For the text-containing cell, return its midpoint in [X, Y] coordinate format. 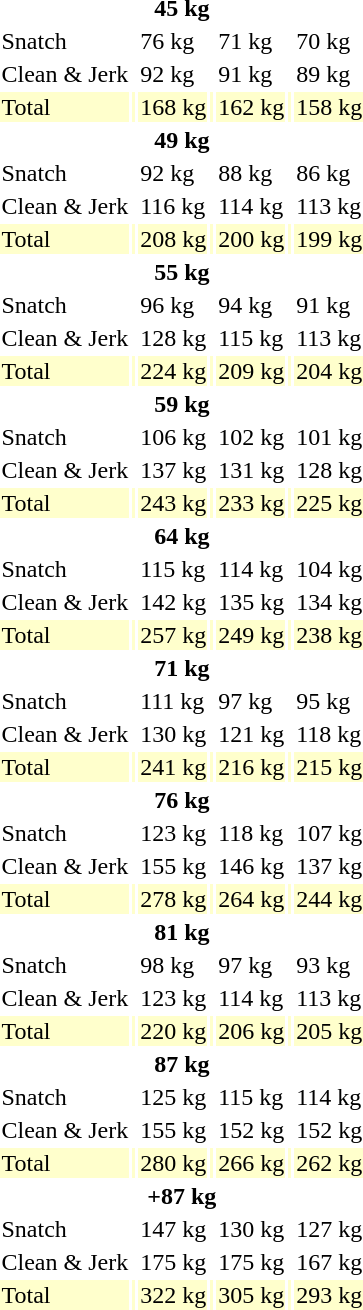
266 kg [252, 1163]
152 kg [252, 1130]
142 kg [174, 602]
76 kg [174, 41]
206 kg [252, 1031]
278 kg [174, 899]
243 kg [174, 503]
209 kg [252, 371]
98 kg [174, 965]
128 kg [174, 338]
88 kg [252, 173]
116 kg [174, 206]
131 kg [252, 470]
162 kg [252, 107]
220 kg [174, 1031]
224 kg [174, 371]
322 kg [174, 1295]
147 kg [174, 1229]
257 kg [174, 635]
106 kg [174, 437]
91 kg [252, 74]
94 kg [252, 305]
305 kg [252, 1295]
264 kg [252, 899]
135 kg [252, 602]
102 kg [252, 437]
280 kg [174, 1163]
125 kg [174, 1097]
249 kg [252, 635]
208 kg [174, 239]
241 kg [174, 767]
71 kg [252, 41]
111 kg [174, 701]
146 kg [252, 866]
96 kg [174, 305]
121 kg [252, 734]
200 kg [252, 239]
233 kg [252, 503]
137 kg [174, 470]
216 kg [252, 767]
118 kg [252, 833]
168 kg [174, 107]
